Pinpoint the cell where the given text exists, returning its [X, Y] midpoint coordinate. 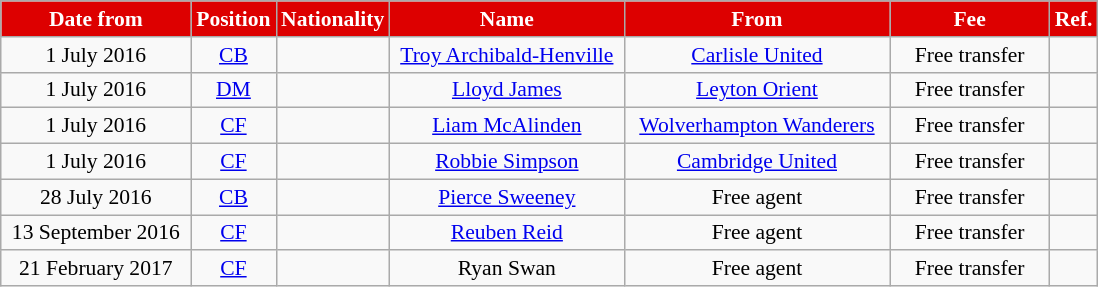
DM [234, 90]
Cambridge United [756, 162]
Ryan Swan [506, 269]
Wolverhampton Wanderers [756, 126]
Nationality [332, 19]
Position [234, 19]
Lloyd James [506, 90]
Date from [96, 19]
Name [506, 19]
Pierce Sweeney [506, 197]
From [756, 19]
Reuben Reid [506, 233]
Troy Archibald-Henville [506, 55]
21 February 2017 [96, 269]
28 July 2016 [96, 197]
Ref. [1074, 19]
Leyton Orient [756, 90]
Fee [970, 19]
Carlisle United [756, 55]
Robbie Simpson [506, 162]
Liam McAlinden [506, 126]
13 September 2016 [96, 233]
